Output the [x, y] coordinate of the center of the cell containing the given text.  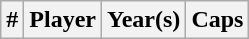
# [12, 20]
Year(s) [144, 20]
Caps [218, 20]
Player [63, 20]
